For the text-containing cell, return its midpoint in [x, y] coordinate format. 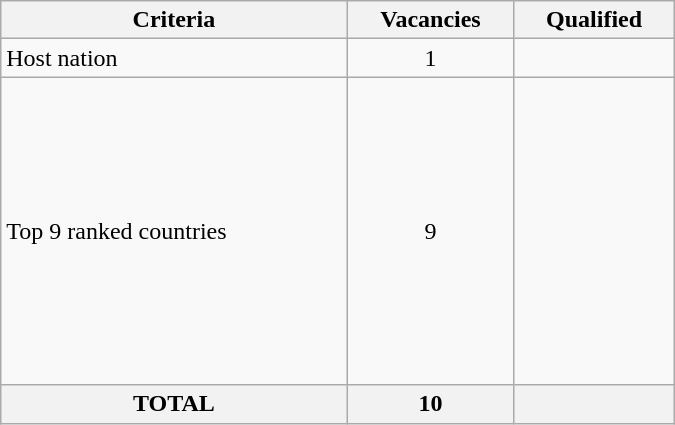
Host nation [174, 58]
10 [430, 404]
9 [430, 231]
Top 9 ranked countries [174, 231]
Vacancies [430, 20]
TOTAL [174, 404]
1 [430, 58]
Qualified [594, 20]
Criteria [174, 20]
